Return [x, y] of the center of cell containing provided text 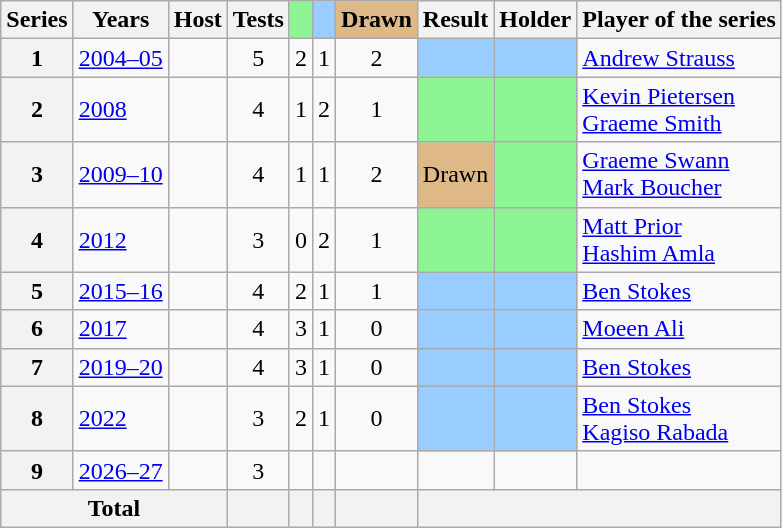
6 [37, 329]
9 [37, 470]
2004–05 [120, 58]
2015–16 [120, 291]
2026–27 [120, 470]
7 [37, 367]
Years [120, 20]
2008 [120, 110]
Host [198, 20]
Moeen Ali [680, 329]
Series [37, 20]
2017 [120, 329]
2022 [120, 418]
Graeme Swann Mark Boucher [680, 174]
2012 [120, 240]
2019–20 [120, 367]
8 [37, 418]
Result [455, 20]
Tests [258, 20]
Andrew Strauss [680, 58]
Holder [536, 20]
Ben Stokes Kagiso Rabada [680, 418]
Player of the series [680, 20]
Matt Prior Hashim Amla [680, 240]
Total [114, 508]
Kevin Pietersen Graeme Smith [680, 110]
2009–10 [120, 174]
